Locate the cell with the specified text and output its [x, y] center coordinate. 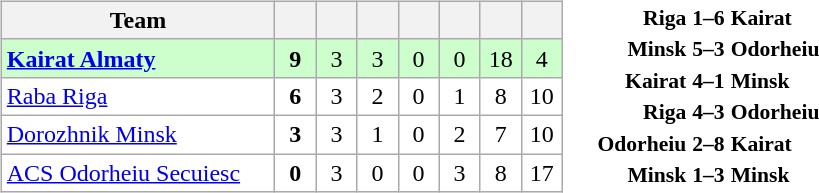
Dorozhnik Minsk [138, 134]
4–3 [708, 112]
5–3 [708, 49]
6 [296, 96]
Raba Riga [138, 96]
2–8 [708, 143]
Odorheiu [642, 143]
7 [500, 134]
17 [542, 173]
Team [138, 20]
4–1 [708, 80]
18 [500, 58]
4 [542, 58]
9 [296, 58]
Kairat [642, 80]
1–6 [708, 17]
Kairat Almaty [138, 58]
ACS Odorheiu Secuiesc [138, 173]
1–3 [708, 175]
